Determine the (x, y) coordinate at the center of the cell enclosing the given text.  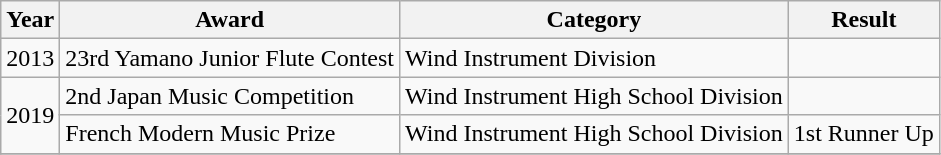
Category (594, 20)
French Modern Music Prize (230, 134)
Wind Instrument Division (594, 58)
2013 (30, 58)
Result (864, 20)
2019 (30, 115)
23rd Yamano Junior Flute Contest (230, 58)
Award (230, 20)
Year (30, 20)
1st Runner Up (864, 134)
2nd Japan Music Competition (230, 96)
